Return (x, y) of the center of cell containing provided text 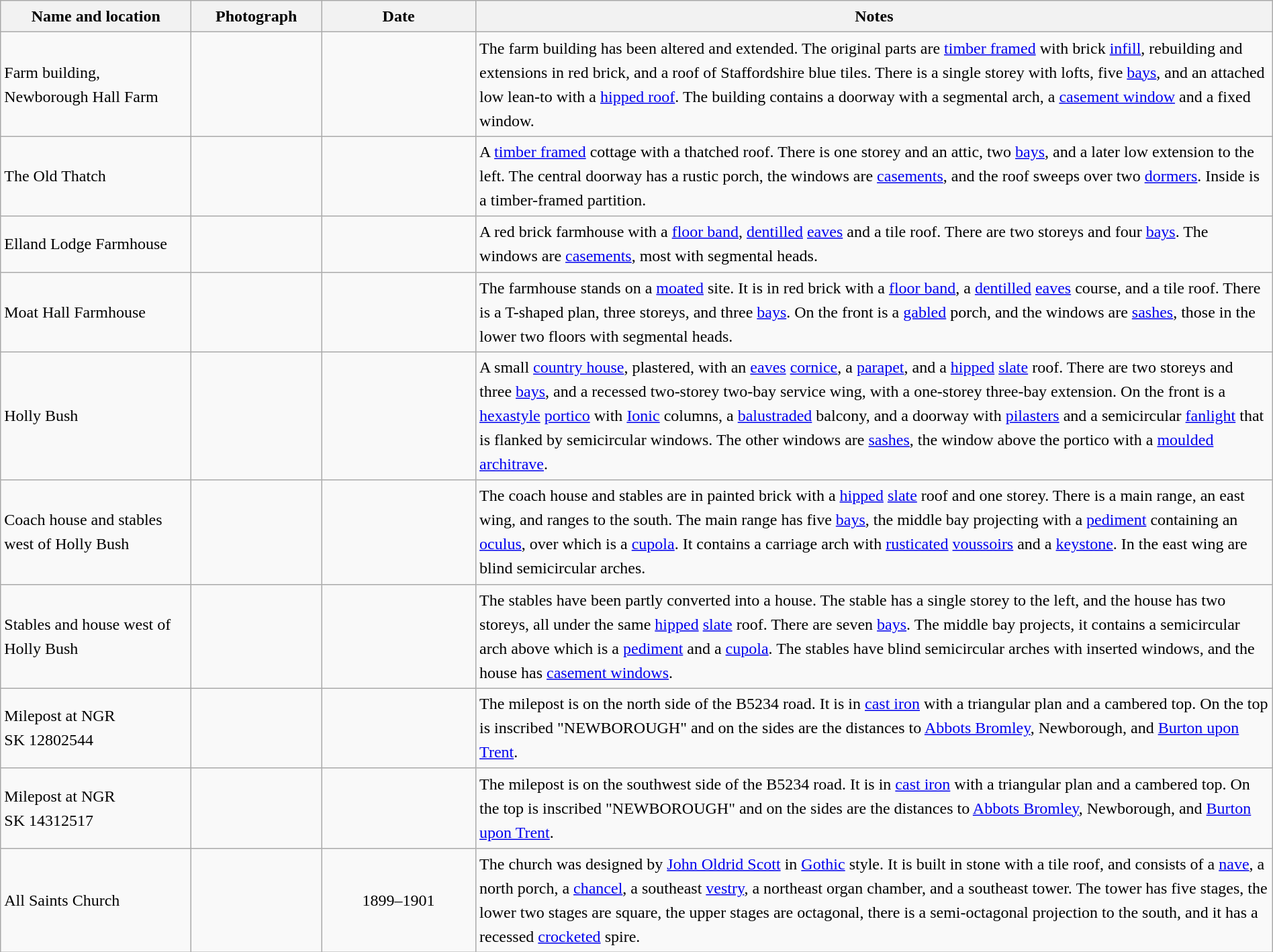
Photograph (256, 16)
Date (399, 16)
Notes (874, 16)
1899–1901 (399, 900)
Milepost at NGR SK 12802544 (96, 728)
Elland Lodge Farmhouse (96, 244)
All Saints Church (96, 900)
Milepost at NGR SK 14312517 (96, 808)
Coach house and stables west of Holly Bush (96, 532)
Name and location (96, 16)
The Old Thatch (96, 176)
Farm building, Newborough Hall Farm (96, 85)
Holly Bush (96, 416)
Moat Hall Farmhouse (96, 312)
Stables and house west of Holly Bush (96, 636)
